Provide the (x, y) coordinate of the cell's center where the given text is located.  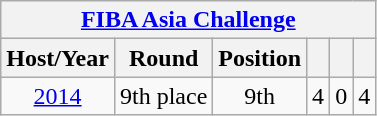
0 (342, 96)
Host/Year (58, 58)
FIBA Asia Challenge (188, 20)
9th place (163, 96)
Position (260, 58)
2014 (58, 96)
9th (260, 96)
Round (163, 58)
